Return (X, Y) of the center of cell containing provided text 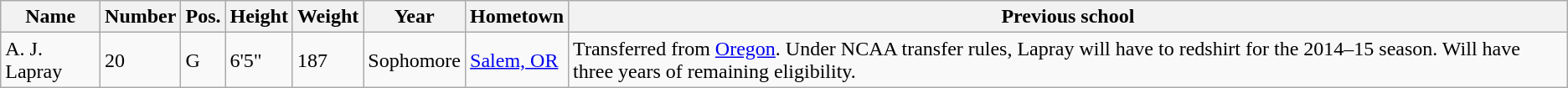
Name (50, 17)
Pos. (203, 17)
6'5" (259, 60)
Number (141, 17)
Height (259, 17)
Year (415, 17)
20 (141, 60)
G (203, 60)
Sophomore (415, 60)
Weight (328, 17)
Previous school (1069, 17)
Salem, OR (518, 60)
A. J. Lapray (50, 60)
Hometown (518, 17)
187 (328, 60)
